For the text-containing cell, return its midpoint in [x, y] coordinate format. 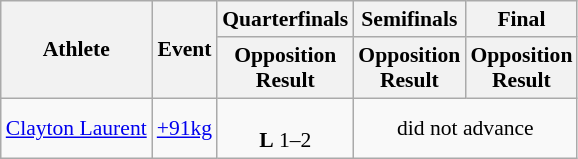
Clayton Laurent [76, 128]
Event [184, 50]
L 1–2 [285, 128]
Athlete [76, 50]
Quarterfinals [285, 19]
did not advance [465, 128]
Final [521, 19]
Semifinals [409, 19]
+91kg [184, 128]
